Return the [x, y] coordinate for the center point of the cell that contains the specified text.  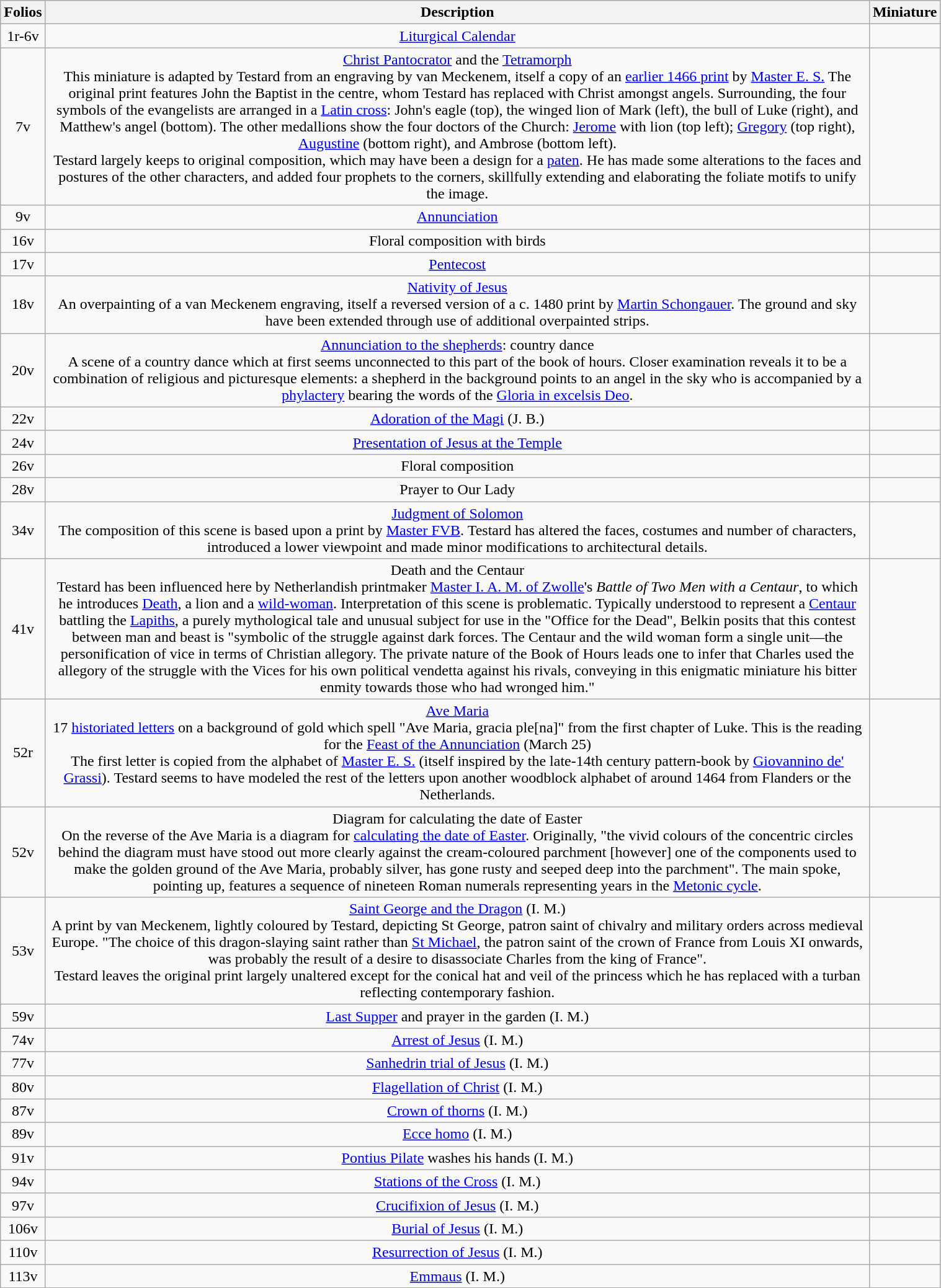
1r-6v [23, 36]
17v [23, 264]
34v [23, 530]
52r [23, 753]
53v [23, 951]
9v [23, 217]
Crucifixion of Jesus (I. M.) [457, 1205]
41v [23, 629]
Folios [23, 12]
22v [23, 419]
18v [23, 304]
Annunciation [457, 217]
Emmaus (I. M.) [457, 1276]
Arrest of Jesus (I. M.) [457, 1040]
Burial of Jesus (I. M.) [457, 1228]
106v [23, 1228]
Stations of the Cross (I. M.) [457, 1181]
20v [23, 370]
Presentation of Jesus at the Temple [457, 442]
Sanhedrin trial of Jesus (I. M.) [457, 1064]
77v [23, 1064]
97v [23, 1205]
28v [23, 489]
94v [23, 1181]
Prayer to Our Lady [457, 489]
7v [23, 127]
26v [23, 466]
52v [23, 852]
74v [23, 1040]
Description [457, 12]
91v [23, 1158]
Floral composition [457, 466]
59v [23, 1016]
16v [23, 241]
24v [23, 442]
Adoration of the Magi (J. B.) [457, 419]
89v [23, 1134]
113v [23, 1276]
Miniature [904, 12]
Flagellation of Christ (I. M.) [457, 1087]
Resurrection of Jesus (I. M.) [457, 1252]
Pentecost [457, 264]
80v [23, 1087]
Ecce homo (I. M.) [457, 1134]
Liturgical Calendar [457, 36]
87v [23, 1111]
Floral composition with birds [457, 241]
110v [23, 1252]
Crown of thorns (I. M.) [457, 1111]
Pontius Pilate washes his hands (I. M.) [457, 1158]
Last Supper and prayer in the garden (I. M.) [457, 1016]
